Locate the cell with the specified text and output its [X, Y] center coordinate. 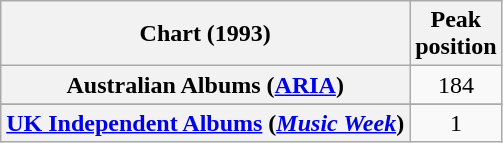
Peakposition [456, 34]
184 [456, 85]
Australian Albums (ARIA) [206, 85]
Chart (1993) [206, 34]
1 [456, 123]
UK Independent Albums (Music Week) [206, 123]
